Locate the cell with the specified text and output its [x, y] center coordinate. 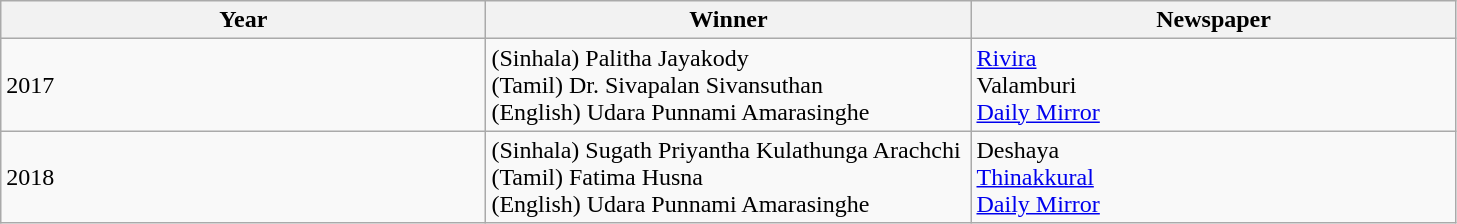
Newspaper [1214, 20]
(Sinhala) Sugath Priyantha Kulathunga Arachchi(Tamil) Fatima Husna(English) Udara Punnami Amarasinghe [728, 177]
DeshayaThinakkuralDaily Mirror [1214, 177]
Year [244, 20]
RiviraValamburiDaily Mirror [1214, 85]
2018 [244, 177]
Winner [728, 20]
2017 [244, 85]
(Sinhala) Palitha Jayakody(Tamil) Dr. Sivapalan Sivansuthan(English) Udara Punnami Amarasinghe [728, 85]
